Determine the [X, Y] coordinate at the center of the cell enclosing the given text.  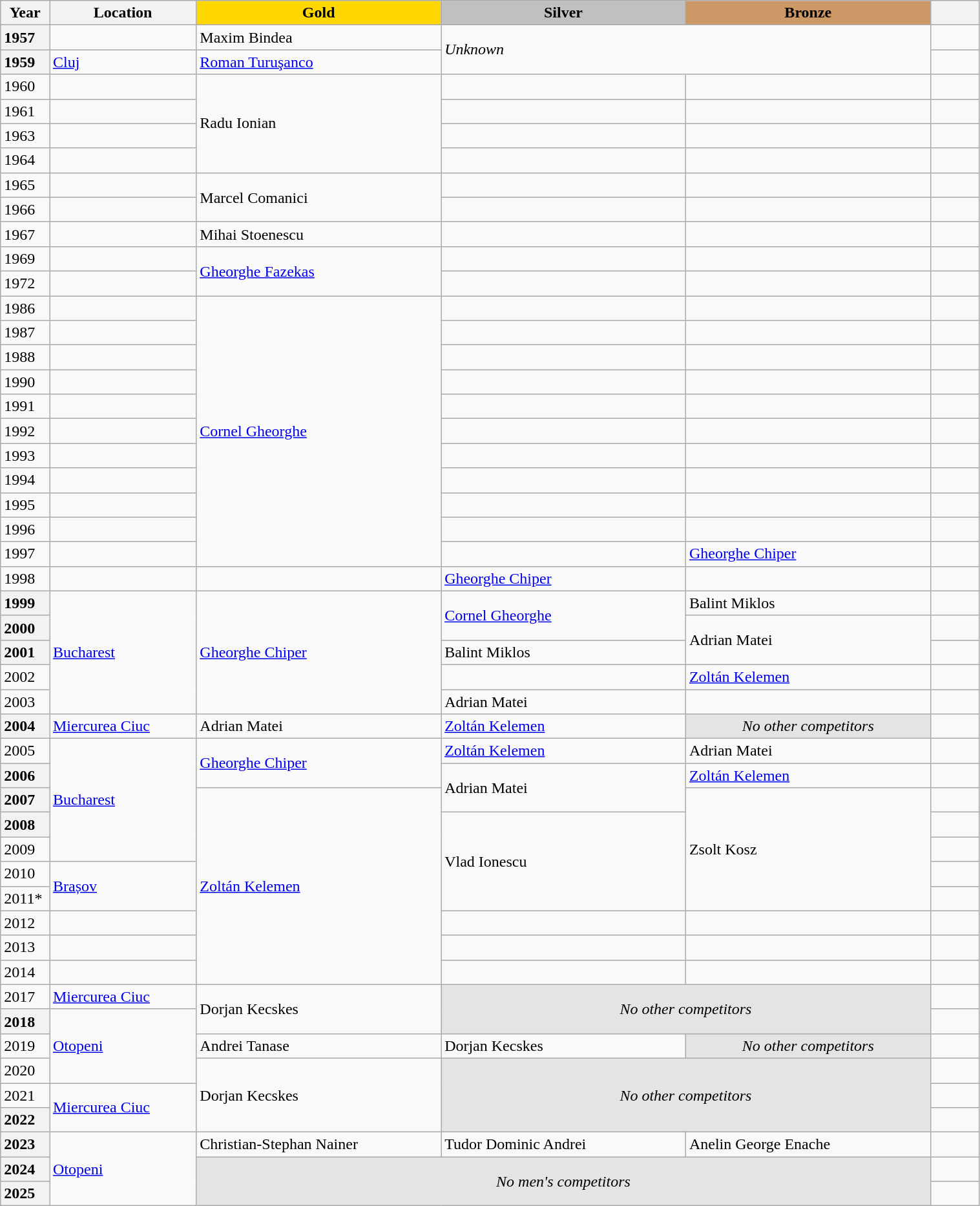
1987 [25, 333]
Location [123, 13]
1965 [25, 185]
2025 [25, 1194]
1999 [25, 603]
2003 [25, 701]
Zsolt Kosz [808, 849]
1960 [25, 87]
1992 [25, 431]
1990 [25, 382]
1963 [25, 136]
Tudor Dominic Andrei [563, 1145]
1994 [25, 480]
No men's competitors [563, 1181]
2013 [25, 947]
2012 [25, 923]
Marcel Comanici [319, 197]
Anelin George Enache [808, 1145]
1991 [25, 407]
2010 [25, 874]
Maxim Bindea [319, 37]
1996 [25, 529]
2019 [25, 1046]
2000 [25, 628]
2021 [25, 1095]
2002 [25, 677]
Vlad Ionescu [563, 862]
2014 [25, 972]
2018 [25, 1021]
Cluj [123, 62]
2001 [25, 652]
1993 [25, 456]
1967 [25, 234]
2009 [25, 849]
Roman Turuşanco [319, 62]
2022 [25, 1120]
Brașov [123, 886]
Mihai Stoenescu [319, 234]
1957 [25, 37]
2024 [25, 1169]
1997 [25, 554]
1972 [25, 283]
1986 [25, 308]
2004 [25, 726]
Silver [563, 13]
2017 [25, 997]
1959 [25, 62]
2008 [25, 825]
2007 [25, 800]
Gheorghe Fazekas [319, 271]
1961 [25, 111]
Year [25, 13]
1988 [25, 357]
1969 [25, 259]
2005 [25, 751]
1966 [25, 209]
2006 [25, 776]
Bronze [808, 13]
Christian-Stephan Nainer [319, 1145]
Andrei Tanase [319, 1046]
Gold [319, 13]
Unknown [686, 50]
2020 [25, 1070]
1964 [25, 160]
2023 [25, 1145]
1998 [25, 578]
Radu Ionian [319, 123]
1995 [25, 505]
2011* [25, 898]
